Pinpoint the cell where the given text exists, returning its (x, y) midpoint coordinate. 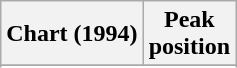
Chart (1994) (72, 34)
Peakposition (189, 34)
